For the text-containing cell, return its midpoint in (X, Y) coordinate format. 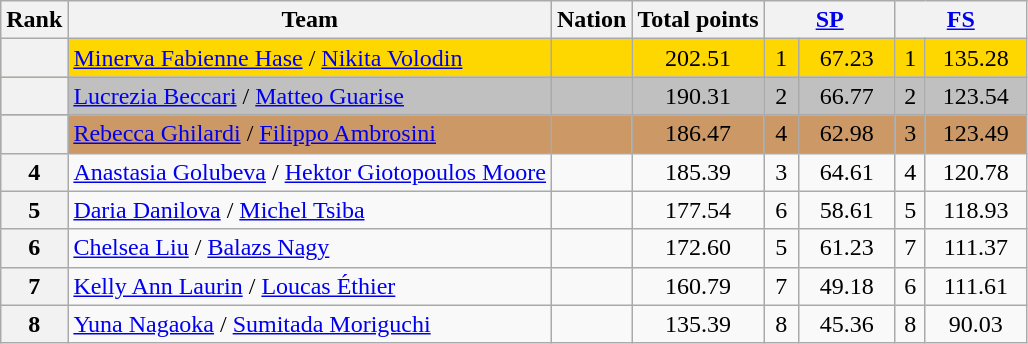
172.60 (698, 248)
Kelly Ann Laurin / Loucas Éthier (310, 286)
Nation (592, 20)
202.51 (698, 58)
Rebecca Ghilardi / Filippo Ambrosini (310, 134)
FS (960, 20)
Chelsea Liu / Balazs Nagy (310, 248)
SP (830, 20)
Total points (698, 20)
160.79 (698, 286)
135.28 (976, 58)
61.23 (846, 248)
118.93 (976, 210)
177.54 (698, 210)
111.37 (976, 248)
Rank (34, 20)
58.61 (846, 210)
120.78 (976, 172)
62.98 (846, 134)
64.61 (846, 172)
Anastasia Golubeva / Hektor Giotopoulos Moore (310, 172)
123.54 (976, 96)
190.31 (698, 96)
123.49 (976, 134)
49.18 (846, 286)
Team (310, 20)
186.47 (698, 134)
45.36 (846, 324)
135.39 (698, 324)
185.39 (698, 172)
Lucrezia Beccari / Matteo Guarise (310, 96)
Daria Danilova / Michel Tsiba (310, 210)
66.77 (846, 96)
90.03 (976, 324)
Minerva Fabienne Hase / Nikita Volodin (310, 58)
Yuna Nagaoka / Sumitada Moriguchi (310, 324)
111.61 (976, 286)
67.23 (846, 58)
